For the text-containing cell, return its midpoint in (x, y) coordinate format. 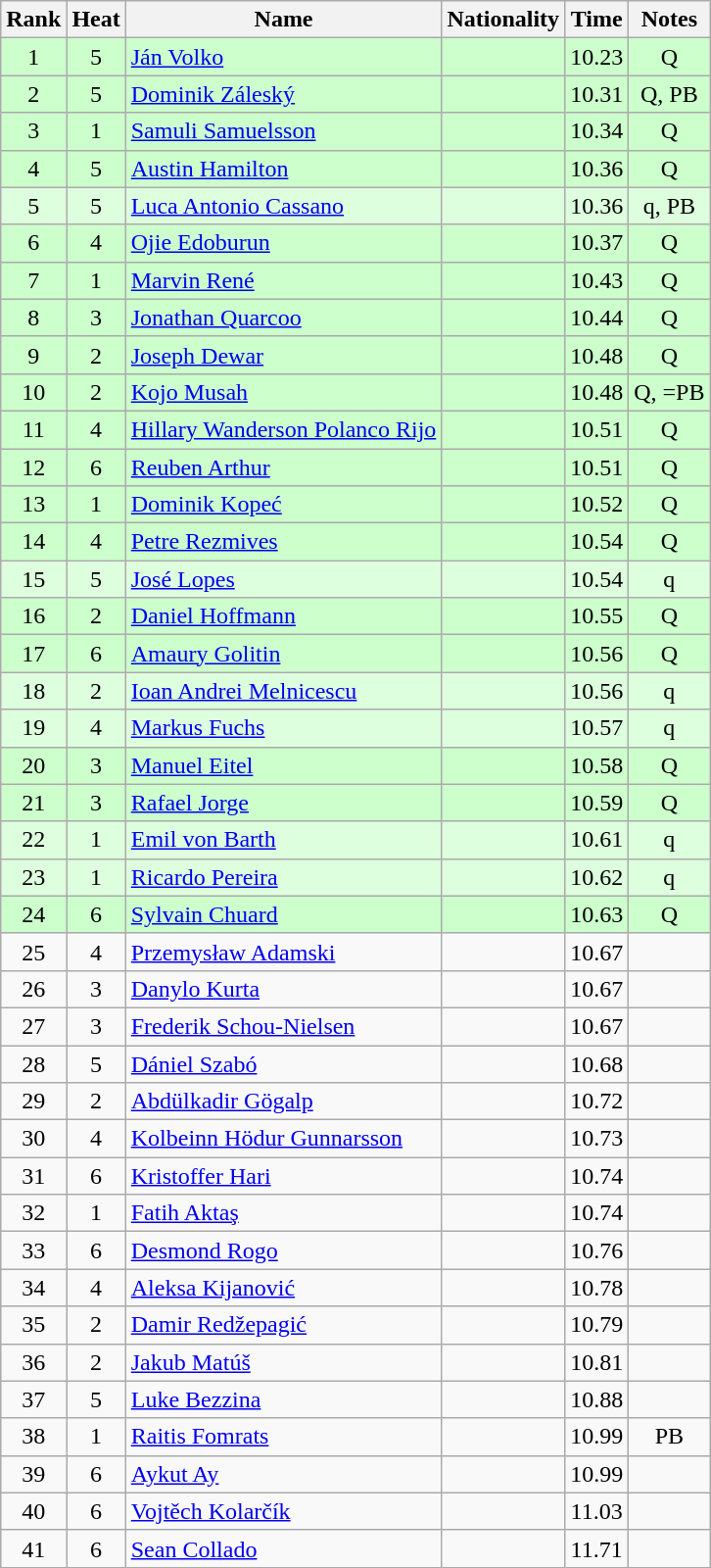
35 (33, 1325)
PB (670, 1437)
41 (33, 1548)
Kristoffer Hari (284, 1176)
10.44 (597, 318)
10.55 (597, 616)
10.68 (597, 1063)
Emil von Barth (284, 840)
Q, =PB (670, 392)
14 (33, 542)
Heat (96, 20)
11.03 (597, 1511)
Petre Rezmives (284, 542)
36 (33, 1362)
10.43 (597, 280)
Jonathan Quarcoo (284, 318)
Dominik Kopeć (284, 505)
Joseph Dewar (284, 355)
26 (33, 989)
18 (33, 691)
Danylo Kurta (284, 989)
8 (33, 318)
Kojo Musah (284, 392)
27 (33, 1026)
Rank (33, 20)
Rafael Jorge (284, 803)
10.23 (597, 57)
11.71 (597, 1548)
10.63 (597, 914)
10.81 (597, 1362)
7 (33, 280)
10.88 (597, 1399)
Ján Volko (284, 57)
Damir Redžepagić (284, 1325)
10.61 (597, 840)
10.62 (597, 877)
10.79 (597, 1325)
10.76 (597, 1250)
22 (33, 840)
Przemysław Adamski (284, 952)
Reuben Arthur (284, 467)
24 (33, 914)
q, PB (670, 206)
10.72 (597, 1102)
15 (33, 579)
Jakub Matúš (284, 1362)
Vojtěch Kolarčík (284, 1511)
Markus Fuchs (284, 728)
23 (33, 877)
Frederik Schou-Nielsen (284, 1026)
16 (33, 616)
13 (33, 505)
Marvin René (284, 280)
Sean Collado (284, 1548)
30 (33, 1139)
Amaury Golitin (284, 654)
37 (33, 1399)
Desmond Rogo (284, 1250)
Fatih Aktaş (284, 1213)
Notes (670, 20)
10.58 (597, 765)
Raitis Fomrats (284, 1437)
39 (33, 1474)
Austin Hamilton (284, 169)
Hillary Wanderson Polanco Rijo (284, 429)
31 (33, 1176)
Kolbeinn Hödur Gunnarsson (284, 1139)
Luca Antonio Cassano (284, 206)
28 (33, 1063)
Dominik Záleský (284, 94)
10.31 (597, 94)
10.78 (597, 1288)
11 (33, 429)
25 (33, 952)
19 (33, 728)
10.37 (597, 243)
32 (33, 1213)
12 (33, 467)
17 (33, 654)
21 (33, 803)
Aykut Ay (284, 1474)
Ricardo Pereira (284, 877)
José Lopes (284, 579)
Samuli Samuelsson (284, 131)
Luke Bezzina (284, 1399)
Abdülkadir Gögalp (284, 1102)
Dániel Szabó (284, 1063)
33 (33, 1250)
Time (597, 20)
10.73 (597, 1139)
Name (284, 20)
20 (33, 765)
9 (33, 355)
Manuel Eitel (284, 765)
10.52 (597, 505)
Q, PB (670, 94)
Aleksa Kijanović (284, 1288)
10.34 (597, 131)
Ojie Edoburun (284, 243)
40 (33, 1511)
Sylvain Chuard (284, 914)
Nationality (503, 20)
10 (33, 392)
34 (33, 1288)
Daniel Hoffmann (284, 616)
10.59 (597, 803)
Ioan Andrei Melnicescu (284, 691)
29 (33, 1102)
38 (33, 1437)
10.57 (597, 728)
